Capture the cell that displays the provided text and extract its [x, y] central coordinate. 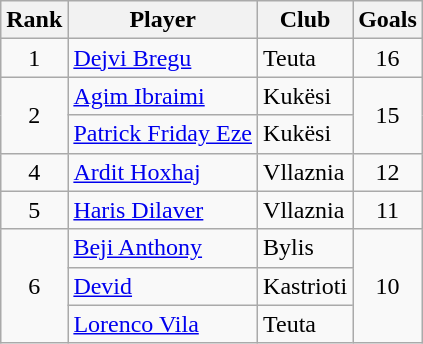
4 [34, 172]
Ardit Hoxhaj [163, 172]
6 [34, 286]
Kastrioti [306, 286]
Club [306, 20]
Beji Anthony [163, 248]
15 [388, 115]
Rank [34, 20]
Devid [163, 286]
11 [388, 210]
Agim Ibraimi [163, 96]
Dejvi Bregu [163, 58]
10 [388, 286]
2 [34, 115]
Patrick Friday Eze [163, 134]
Lorenco Vila [163, 324]
12 [388, 172]
1 [34, 58]
Goals [388, 20]
Bylis [306, 248]
16 [388, 58]
Haris Dilaver [163, 210]
Player [163, 20]
5 [34, 210]
